Capture the cell that displays the provided text and extract its [X, Y] central coordinate. 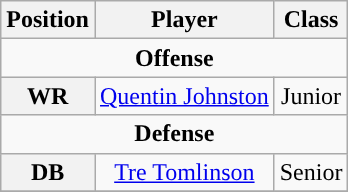
Quentin Johnston [184, 96]
Tre Tomlinson [184, 172]
Position [48, 20]
Defense [174, 134]
Junior [311, 96]
WR [48, 96]
DB [48, 172]
Senior [311, 172]
Player [184, 20]
Offense [174, 58]
Class [311, 20]
